Return the [x, y] coordinate for the center point of the cell that contains the specified text.  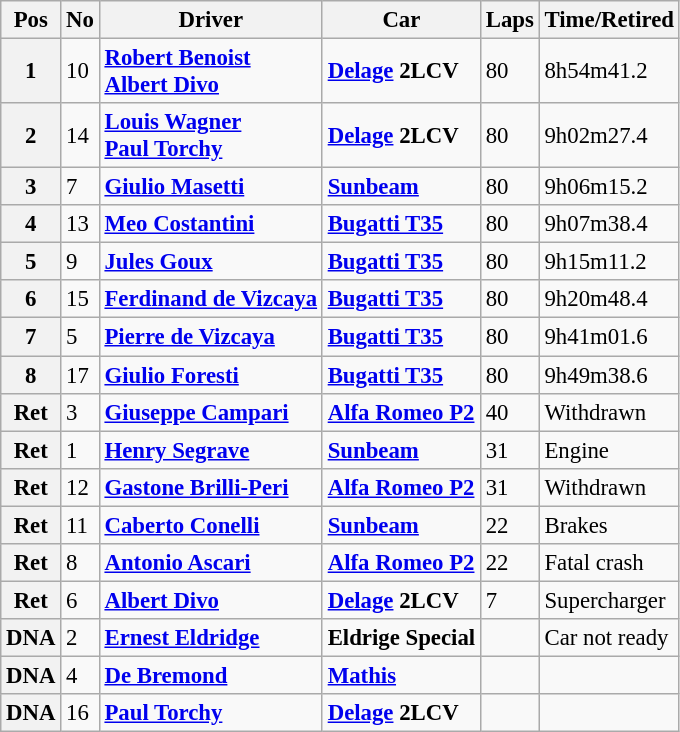
Engine [609, 450]
Fatal crash [609, 563]
Giuseppe Campari [210, 412]
Giulio Foresti [210, 375]
Giulio Masetti [210, 187]
9h20m48.4 [609, 299]
Mathis [401, 675]
Henry Segrave [210, 450]
8h54m41.2 [609, 72]
De Bremond [210, 675]
Antonio Ascari [210, 563]
11 [80, 525]
Brakes [609, 525]
13 [80, 224]
16 [80, 713]
Ernest Eldridge [210, 638]
Eldrige Special [401, 638]
Louis Wagner Paul Torchy [210, 136]
9h07m38.4 [609, 224]
40 [510, 412]
Pos [31, 20]
9h02m27.4 [609, 136]
17 [80, 375]
Ferdinand de Vizcaya [210, 299]
No [80, 20]
Paul Torchy [210, 713]
9h15m11.2 [609, 262]
15 [80, 299]
12 [80, 487]
9 [80, 262]
Caberto Conelli [210, 525]
14 [80, 136]
Supercharger [609, 600]
Car [401, 20]
Meo Costantini [210, 224]
Time/Retired [609, 20]
Pierre de Vizcaya [210, 337]
Jules Goux [210, 262]
Car not ready [609, 638]
Driver [210, 20]
Albert Divo [210, 600]
10 [80, 72]
Laps [510, 20]
9h49m38.6 [609, 375]
9h41m01.6 [609, 337]
Gastone Brilli-Peri [210, 487]
Robert Benoist Albert Divo [210, 72]
9h06m15.2 [609, 187]
